Pinpoint the cell where the given text exists, returning its (x, y) midpoint coordinate. 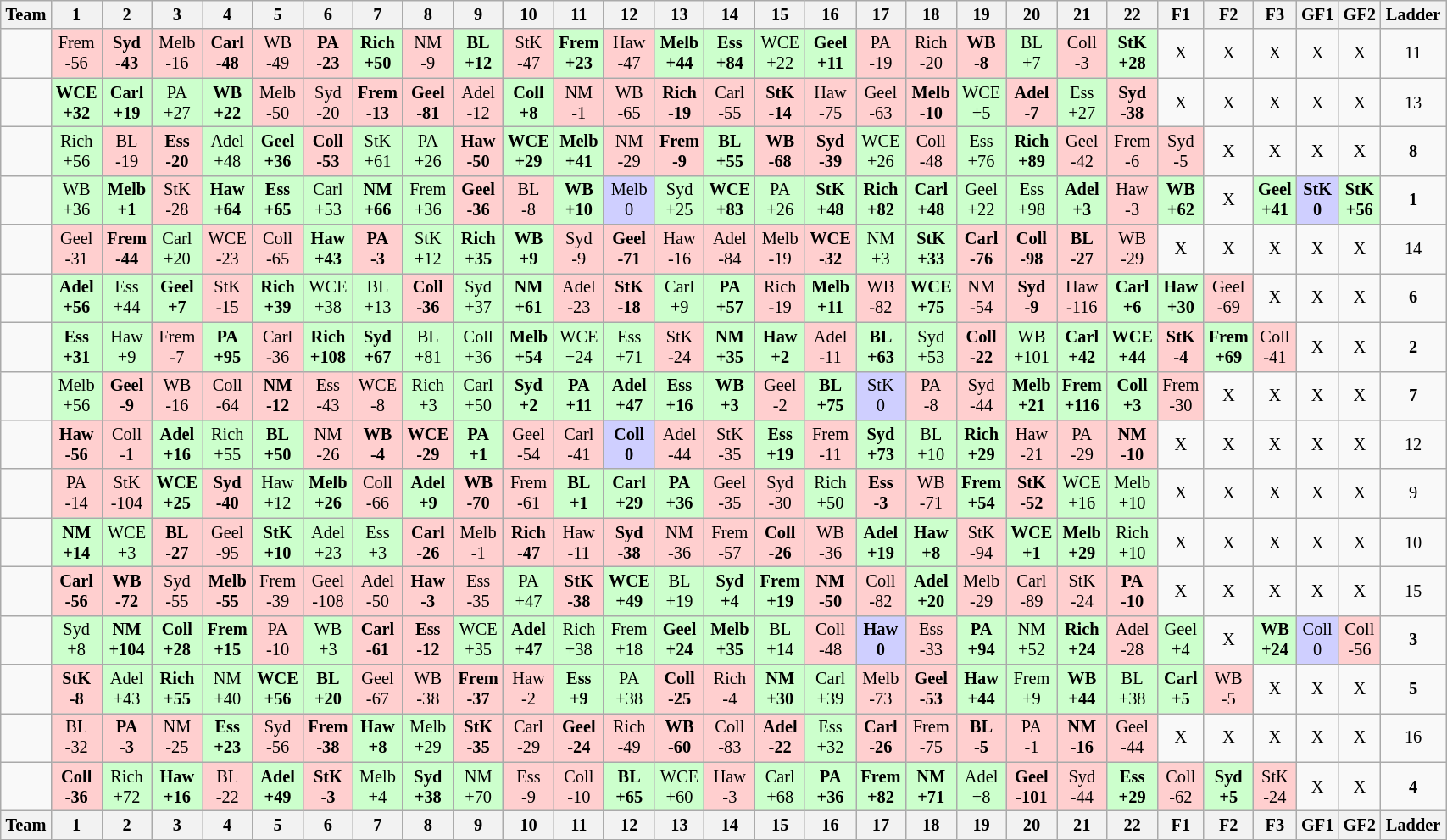
Haw +30 (1181, 298)
Coll -3 (1082, 53)
Carl +19 (127, 103)
Syd +25 (680, 200)
Carl +20 (177, 249)
PA +1 (478, 444)
Haw +2 (780, 347)
Melb +56 (76, 396)
Adel +8 (982, 787)
Geel -31 (76, 249)
WCE +83 (730, 200)
Syd -30 (780, 493)
BL -22 (227, 787)
WCE -8 (378, 396)
WB -72 (127, 591)
PA -29 (1082, 444)
Rich -4 (730, 689)
Frem -13 (378, 103)
StK +48 (830, 200)
Syd +53 (931, 347)
Carl +53 (329, 200)
StK -4 (1181, 347)
Melb -29 (982, 591)
StK +33 (931, 249)
Coll +28 (177, 640)
WB -71 (931, 493)
Carl +50 (478, 396)
Coll -26 (780, 542)
Carl +68 (780, 787)
Geel -71 (629, 249)
Coll -53 (329, 151)
PA -1 (1032, 737)
StK +61 (378, 151)
Coll -1 (127, 444)
Ess -9 (528, 787)
StK +56 (1360, 200)
NM +70 (478, 787)
BL -32 (76, 737)
Geel -54 (528, 444)
Geel -44 (1133, 737)
Ess +84 (730, 53)
Carl -76 (982, 249)
Syd -43 (127, 53)
Carl -55 (730, 103)
Ess +32 (830, 737)
BL +75 (830, 396)
WB -49 (277, 53)
Melb +44 (680, 53)
Ess -3 (882, 493)
Adel +20 (931, 591)
Geel -63 (882, 103)
StK -18 (629, 298)
BL +1 (580, 493)
PA -23 (329, 53)
WCE -29 (428, 444)
Frem -9 (680, 151)
Coll +8 (528, 103)
WCE +38 (329, 298)
BL +81 (428, 347)
StK -52 (1032, 493)
Ess -43 (329, 396)
Geel -24 (580, 737)
Melb 0 (629, 200)
WB -29 (1133, 249)
Melb +11 (830, 298)
WB -70 (478, 493)
NM -25 (177, 737)
StK -47 (528, 53)
Frem -11 (830, 444)
Geel -42 (1082, 151)
BL +20 (329, 689)
StK -3 (329, 787)
WCE +26 (882, 151)
Frem +116 (1082, 396)
Syd +67 (378, 347)
Syd +5 (1229, 787)
WCE +56 (277, 689)
Haw -50 (478, 151)
NM +104 (127, 640)
Rich +82 (882, 200)
Adel +56 (76, 298)
Melb +1 (127, 200)
Syd -39 (830, 151)
NM -36 (680, 542)
WCE +16 (1082, 493)
Ess +76 (982, 151)
StK -38 (580, 591)
Adel +48 (227, 151)
Melb -16 (177, 53)
Ess +23 (227, 737)
Frem +15 (227, 640)
Rich -47 (528, 542)
NM -9 (428, 53)
PA +95 (227, 347)
Geel -95 (227, 542)
Melb +10 (1133, 493)
Syd -55 (177, 591)
WB +44 (1082, 689)
BL +19 (680, 591)
WCE +29 (528, 151)
Haw -21 (1032, 444)
WB +9 (528, 249)
Syd +8 (76, 640)
Frem -61 (528, 493)
Frem -30 (1181, 396)
Rich -20 (931, 53)
NM -54 (982, 298)
Haw -116 (1082, 298)
Melb +26 (329, 493)
Syd +73 (882, 444)
Melb -55 (227, 591)
Ess +9 (580, 689)
Ess +29 (1133, 787)
WCE +1 (1032, 542)
WB +24 (1275, 640)
Frem +82 (882, 787)
Coll -62 (1181, 787)
Coll -83 (730, 737)
Rich +29 (982, 444)
WB -36 (830, 542)
WB +62 (1181, 200)
Coll -98 (1032, 249)
Syd -20 (329, 103)
Rich +89 (1032, 151)
Rich +72 (127, 787)
Adel +19 (882, 542)
Adel +49 (277, 787)
Geel -67 (378, 689)
Geel +41 (1275, 200)
Haw -75 (830, 103)
Syd +2 (528, 396)
WCE +5 (982, 103)
Ess +19 (780, 444)
Syd -56 (277, 737)
Haw -16 (680, 249)
Coll -66 (378, 493)
Adel +3 (1082, 200)
Ess -20 (177, 151)
Melb +4 (378, 787)
Haw -11 (580, 542)
NM -10 (1133, 444)
Frem +18 (629, 640)
PA -8 (931, 396)
BL +13 (378, 298)
Rich -49 (629, 737)
Carl +39 (830, 689)
WCE +75 (931, 298)
Frem +9 (1032, 689)
Adel +9 (428, 493)
Melb -1 (478, 542)
Carl +48 (931, 200)
Coll -41 (1275, 347)
Ess +98 (1032, 200)
WCE +3 (127, 542)
Ess +44 (127, 298)
StK -8 (76, 689)
StK -15 (227, 298)
Haw -47 (629, 53)
Geel -9 (127, 396)
BL +14 (780, 640)
Melb -19 (780, 249)
PA +94 (982, 640)
Adel -7 (1032, 103)
WCE +22 (780, 53)
Adel +16 (177, 444)
Frem -44 (127, 249)
Adel -28 (1133, 640)
Coll -64 (227, 396)
Adel +23 (329, 542)
Carl -29 (528, 737)
Geel -35 (730, 493)
Coll -82 (882, 591)
NM +61 (528, 298)
Syd +38 (428, 787)
Geel -2 (780, 396)
Haw +44 (982, 689)
WB -68 (780, 151)
WCE +60 (680, 787)
Frem -39 (277, 591)
WB -60 (680, 737)
Frem -56 (76, 53)
Carl +5 (1181, 689)
WB +36 (76, 200)
Syd -5 (1181, 151)
Geel -53 (931, 689)
PA -14 (76, 493)
PA +47 (528, 591)
NM -50 (830, 591)
Ess +27 (1082, 103)
Ess +65 (277, 200)
NM +30 (780, 689)
Adel -84 (730, 249)
StK -14 (780, 103)
WB -82 (882, 298)
Geel -101 (1032, 787)
BL +38 (1133, 689)
PA -19 (882, 53)
StK +10 (277, 542)
BL +12 (478, 53)
Coll +3 (1133, 396)
BL -8 (528, 200)
Haw +16 (177, 787)
Ess +3 (378, 542)
Melb +21 (1032, 396)
BL +63 (882, 347)
Frem +19 (780, 591)
NM -16 (1082, 737)
Syd +37 (478, 298)
NM -1 (580, 103)
Frem +23 (580, 53)
WCE +24 (580, 347)
NM +52 (1032, 640)
Coll -65 (277, 249)
Haw +12 (277, 493)
BL +10 (931, 444)
Frem +36 (428, 200)
WB +22 (227, 103)
NM +3 (882, 249)
Coll +36 (478, 347)
Melb -10 (931, 103)
Carl -56 (76, 591)
WCE +32 (76, 103)
Ess +71 (629, 347)
Rich +35 (478, 249)
Carl -36 (277, 347)
Geel +7 (177, 298)
StK -28 (177, 200)
PA +11 (580, 396)
StK +28 (1133, 53)
Geel +24 (680, 640)
Rich +10 (1133, 542)
WCE +35 (478, 640)
Haw +9 (127, 347)
Haw +43 (329, 249)
Adel -23 (580, 298)
Carl -89 (1032, 591)
StK -94 (982, 542)
Carl -48 (227, 53)
BL +7 (1032, 53)
BL -19 (127, 151)
Rich +39 (277, 298)
PA +38 (629, 689)
Syd +4 (730, 591)
Carl -61 (378, 640)
Frem -57 (730, 542)
Rich +24 (1082, 640)
Frem -6 (1133, 151)
WCE +25 (177, 493)
BL +50 (277, 444)
Geel -69 (1229, 298)
Melb +41 (580, 151)
WB -16 (177, 396)
Ess -12 (428, 640)
Carl +9 (680, 298)
WCE +44 (1133, 347)
Adel -22 (780, 737)
WCE +49 (629, 591)
Geel -81 (428, 103)
Frem -37 (478, 689)
Adel -12 (478, 103)
Geel +11 (830, 53)
Frem -7 (177, 347)
BL +65 (629, 787)
Frem -38 (329, 737)
Carl +29 (629, 493)
NM +66 (378, 200)
Rich +108 (329, 347)
WB +101 (1032, 347)
NM -29 (629, 151)
WB -38 (428, 689)
Carl +6 (1133, 298)
WCE -23 (227, 249)
Ess +31 (76, 347)
WB -4 (378, 444)
Haw -2 (528, 689)
Melb -50 (277, 103)
Melb +54 (528, 347)
Ess +16 (680, 396)
Adel -44 (680, 444)
WB -8 (982, 53)
Rich +38 (580, 640)
NM +71 (931, 787)
NM +35 (730, 347)
NM +14 (76, 542)
Adel +43 (127, 689)
Ess -35 (478, 591)
Melb +35 (730, 640)
Coll -56 (1360, 640)
Carl +42 (1082, 347)
Rich +56 (76, 151)
StK +12 (428, 249)
Melb -73 (882, 689)
Frem -75 (931, 737)
Geel +22 (982, 200)
Coll -25 (680, 689)
Geel -108 (329, 591)
NM +40 (227, 689)
Coll -22 (982, 347)
WB +10 (580, 200)
Adel -11 (830, 347)
Adel -50 (378, 591)
NM -12 (277, 396)
Ess -33 (931, 640)
Geel +36 (277, 151)
Coll -10 (580, 787)
Frem +54 (982, 493)
PA +57 (730, 298)
Frem +69 (1229, 347)
Rich +3 (428, 396)
WB -5 (1229, 689)
BL +55 (730, 151)
StK -104 (127, 493)
PA +27 (177, 103)
Haw +64 (227, 200)
WCE -32 (830, 249)
Syd -40 (227, 493)
Geel -36 (478, 200)
BL -5 (982, 737)
Geel +4 (1181, 640)
Haw -56 (76, 444)
Haw 0 (882, 640)
WB -65 (629, 103)
Carl -41 (580, 444)
NM -26 (329, 444)
